Determine the (x, y) coordinate at the center of the cell enclosing the given text.  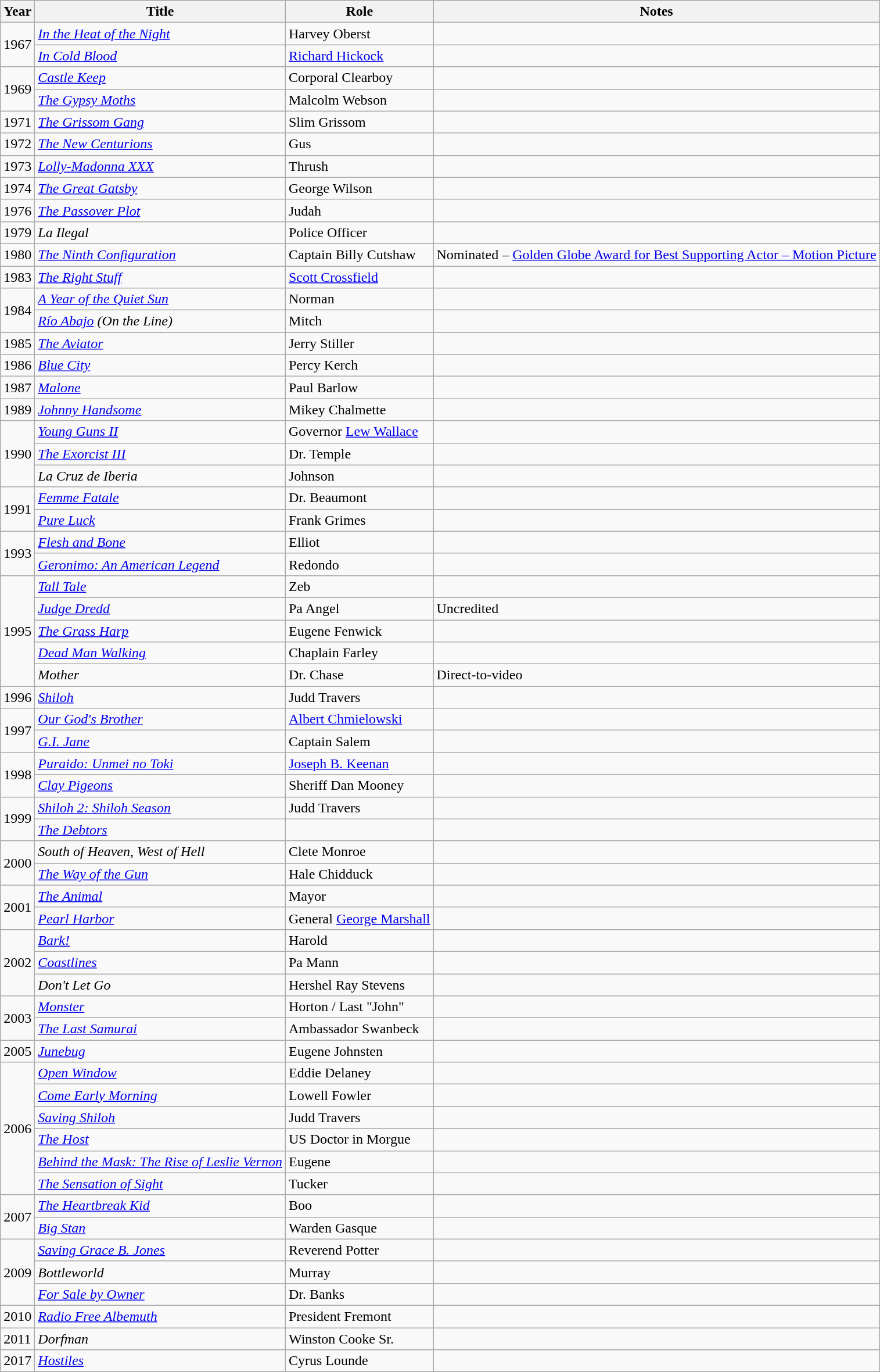
Eddie Delaney (359, 1073)
Eugene (359, 1162)
Nominated – Golden Globe Award for Best Supporting Actor – Motion Picture (656, 255)
2009 (17, 1272)
Eugene Johnsten (359, 1051)
Boo (359, 1206)
Title (160, 12)
1989 (17, 410)
1987 (17, 388)
1999 (17, 819)
Uncredited (656, 608)
Notes (656, 12)
2011 (17, 1338)
A Year of the Quiet Sun (160, 299)
Gus (359, 144)
1973 (17, 166)
Junebug (160, 1051)
Castle Keep (160, 78)
Role (359, 12)
Monster (160, 1007)
US Doctor in Morgue (359, 1140)
Judge Dredd (160, 608)
2003 (17, 1018)
The Exorcist III (160, 454)
Open Window (160, 1073)
Big Stan (160, 1228)
1985 (17, 343)
Cyrus Lounde (359, 1361)
Mother (160, 675)
Come Early Morning (160, 1095)
Coastlines (160, 962)
Eugene Fenwick (359, 631)
In the Heat of the Night (160, 34)
Bottleworld (160, 1272)
Dr. Banks (359, 1294)
Dead Man Walking (160, 653)
Shiloh (160, 697)
1980 (17, 255)
Our God's Brother (160, 719)
2006 (17, 1129)
1967 (17, 45)
Elliot (359, 542)
1984 (17, 310)
Johnson (359, 476)
Murray (359, 1272)
Captain Salem (359, 741)
Don't Let Go (160, 985)
Malone (160, 388)
1971 (17, 122)
Pearl Harbor (160, 918)
2001 (17, 907)
Joseph B. Keenan (359, 764)
2017 (17, 1361)
La Ilegal (160, 232)
2000 (17, 863)
2002 (17, 962)
In Cold Blood (160, 56)
President Fremont (359, 1316)
The Grass Harp (160, 631)
Harold (359, 940)
Percy Kerch (359, 366)
2007 (17, 1217)
Direct-to-video (656, 675)
Clay Pigeons (160, 786)
Slim Grissom (359, 122)
The Heartbreak Kid (160, 1206)
Sheriff Dan Mooney (359, 786)
Mikey Chalmette (359, 410)
George Wilson (359, 188)
Captain Billy Cutshaw (359, 255)
Pure Luck (160, 520)
Chaplain Farley (359, 653)
The Aviator (160, 343)
Hostiles (160, 1361)
Warden Gasque (359, 1228)
Paul Barlow (359, 388)
Hershel Ray Stevens (359, 985)
G.I. Jane (160, 741)
The Ninth Configuration (160, 255)
1991 (17, 509)
Dr. Temple (359, 454)
The Passover Plot (160, 210)
1969 (17, 89)
2010 (17, 1316)
Governor Lew Wallace (359, 432)
Hale Chidduck (359, 874)
Tucker (359, 1184)
Horton / Last "John" (359, 1007)
Dr. Chase (359, 675)
Clete Monroe (359, 852)
Pa Angel (359, 608)
Reverend Potter (359, 1250)
Femme Fatale (160, 498)
Lolly-Madonna XXX (160, 166)
Bark! (160, 940)
The Host (160, 1140)
Albert Chmielowski (359, 719)
Geronimo: An American Legend (160, 564)
The New Centurions (160, 144)
Year (17, 12)
Radio Free Albemuth (160, 1316)
The Animal (160, 896)
The Great Gatsby (160, 188)
Shiloh 2: Shiloh Season (160, 808)
Saving Grace B. Jones (160, 1250)
Judah (359, 210)
Puraido: Unmei no Toki (160, 764)
Young Guns II (160, 432)
1976 (17, 210)
Richard Hickock (359, 56)
1972 (17, 144)
Dr. Beaumont (359, 498)
1979 (17, 232)
1997 (17, 730)
Jerry Stiller (359, 343)
2005 (17, 1051)
La Cruz de Iberia (160, 476)
Tall Tale (160, 586)
Lowell Fowler (359, 1095)
Winston Cooke Sr. (359, 1338)
The Grissom Gang (160, 122)
Zeb (359, 586)
Scott Crossfield (359, 277)
Police Officer (359, 232)
Flesh and Bone (160, 542)
1974 (17, 188)
The Gypsy Moths (160, 100)
1995 (17, 631)
The Sensation of Sight (160, 1184)
Pa Mann (359, 962)
Johnny Handsome (160, 410)
Dorfman (160, 1338)
1996 (17, 697)
South of Heaven, West of Hell (160, 852)
Redondo (359, 564)
1986 (17, 366)
Mayor (359, 896)
The Debtors (160, 830)
1983 (17, 277)
The Way of the Gun (160, 874)
Harvey Oberst (359, 34)
Mitch (359, 321)
1993 (17, 553)
The Right Stuff (160, 277)
Ambassador Swanbeck (359, 1029)
The Last Samurai (160, 1029)
General George Marshall (359, 918)
Norman (359, 299)
For Sale by Owner (160, 1294)
Saving Shiloh (160, 1117)
Río Abajo (On the Line) (160, 321)
Malcolm Webson (359, 100)
1998 (17, 775)
Thrush (359, 166)
Blue City (160, 366)
1990 (17, 454)
Frank Grimes (359, 520)
Corporal Clearboy (359, 78)
Behind the Mask: The Rise of Leslie Vernon (160, 1162)
